Return (X, Y) of the center of cell containing provided text 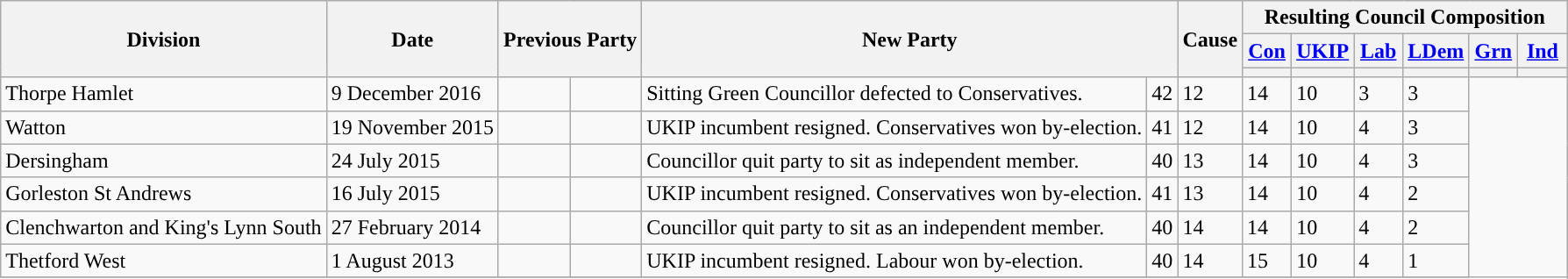
Thorpe Hamlet (163, 94)
Con (1267, 51)
Date (412, 39)
Previous Party (570, 39)
Lab (1379, 51)
LDem (1436, 51)
New Party (910, 39)
Dersingham (163, 161)
Watton (163, 127)
Clenchwarton and King's Lynn South (163, 227)
Thetford West (163, 261)
Gorleston St Andrews (163, 194)
27 February 2014 (412, 227)
16 July 2015 (412, 194)
Councillor quit party to sit as independent member. (894, 161)
Councillor quit party to sit as an independent member. (894, 227)
Resulting Council Composition (1405, 18)
Sitting Green Councillor defected to Conservatives. (894, 94)
1 (1436, 261)
Division (163, 39)
19 November 2015 (412, 127)
Ind (1543, 51)
24 July 2015 (412, 161)
Grn (1493, 51)
9 December 2016 (412, 94)
UKIP incumbent resigned. Labour won by-election. (894, 261)
1 August 2013 (412, 261)
42 (1163, 94)
15 (1267, 261)
Cause (1210, 39)
UKIP (1322, 51)
